Scan for the cell matching the given text and deliver its [X, Y] coordinate at center. 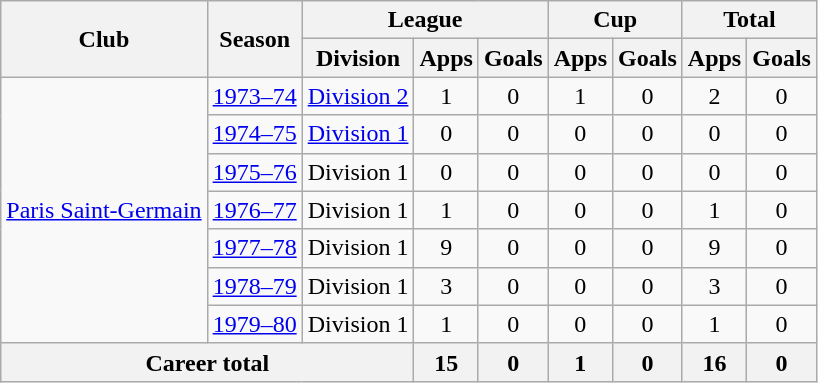
Division 2 [358, 96]
1977–78 [254, 248]
1976–77 [254, 210]
1974–75 [254, 134]
Paris Saint-Germain [104, 210]
1978–79 [254, 286]
Career total [208, 362]
Club [104, 39]
Division [358, 58]
2 [714, 96]
1979–80 [254, 324]
15 [446, 362]
Total [749, 20]
1973–74 [254, 96]
1975–76 [254, 172]
16 [714, 362]
Cup [615, 20]
League [425, 20]
Season [254, 39]
